Provide the (X, Y) coordinate of the cell's center where the given text is located.  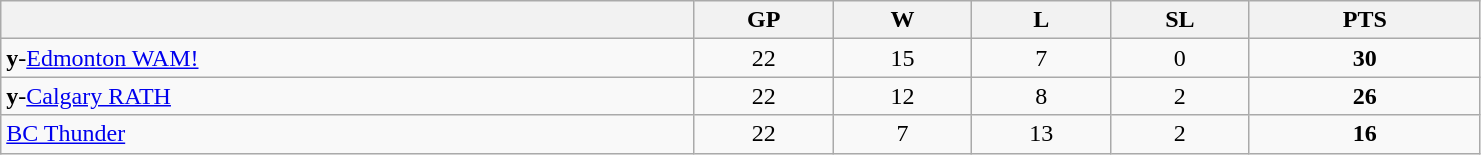
y-Edmonton WAM! (348, 58)
13 (1042, 134)
15 (902, 58)
y-Calgary RATH (348, 96)
0 (1180, 58)
SL (1180, 20)
30 (1364, 58)
W (902, 20)
L (1042, 20)
12 (902, 96)
16 (1364, 134)
PTS (1364, 20)
BC Thunder (348, 134)
8 (1042, 96)
26 (1364, 96)
GP (764, 20)
